Detect which cell encompasses the target text, then output its (X, Y) center coordinate. 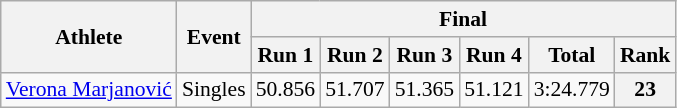
Event (214, 36)
Rank (646, 55)
51.121 (494, 90)
51.707 (354, 90)
Singles (214, 90)
Run 1 (286, 55)
Run 3 (424, 55)
Verona Marjanović (89, 90)
Athlete (89, 36)
50.856 (286, 90)
Total (572, 55)
23 (646, 90)
51.365 (424, 90)
Run 4 (494, 55)
Run 2 (354, 55)
Final (464, 19)
3:24.779 (572, 90)
